Return (x, y) of the center of cell containing provided text 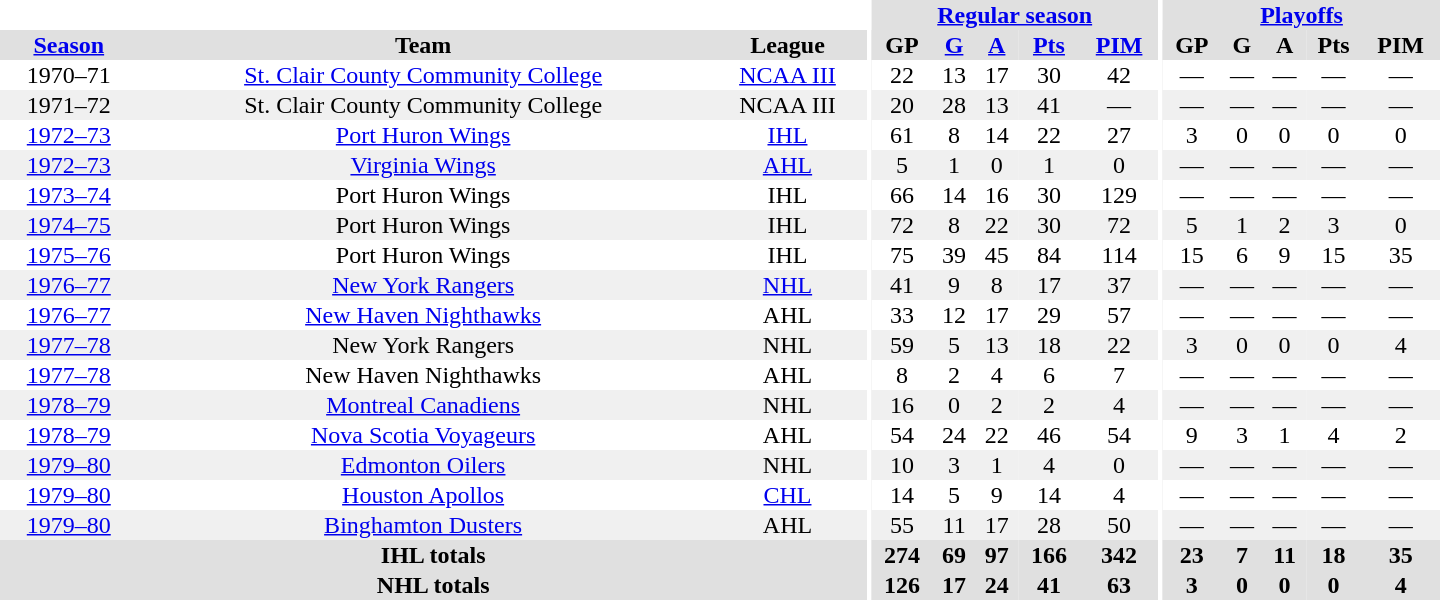
42 (1120, 75)
Season (69, 45)
61 (902, 135)
33 (902, 315)
46 (1049, 435)
45 (996, 255)
10 (902, 465)
69 (954, 555)
63 (1120, 585)
1975–76 (69, 255)
IHL totals (433, 555)
50 (1120, 525)
League (788, 45)
Playoffs (1302, 15)
39 (954, 255)
Regular season (1014, 15)
12 (954, 315)
59 (902, 345)
57 (1120, 315)
66 (902, 195)
Virginia Wings (424, 165)
342 (1120, 555)
1970–71 (69, 75)
27 (1120, 135)
Montreal Canadiens (424, 405)
CHL (788, 495)
37 (1120, 285)
114 (1120, 255)
Edmonton Oilers (424, 465)
1974–75 (69, 225)
20 (902, 105)
97 (996, 555)
1971–72 (69, 105)
1973–74 (69, 195)
75 (902, 255)
126 (902, 585)
55 (902, 525)
NHL totals (433, 585)
Team (424, 45)
Nova Scotia Voyageurs (424, 435)
84 (1049, 255)
274 (902, 555)
23 (1192, 555)
29 (1049, 315)
129 (1120, 195)
Binghamton Dusters (424, 525)
166 (1049, 555)
Houston Apollos (424, 495)
